Determine the [x, y] coordinate at the center of the cell enclosing the given text.  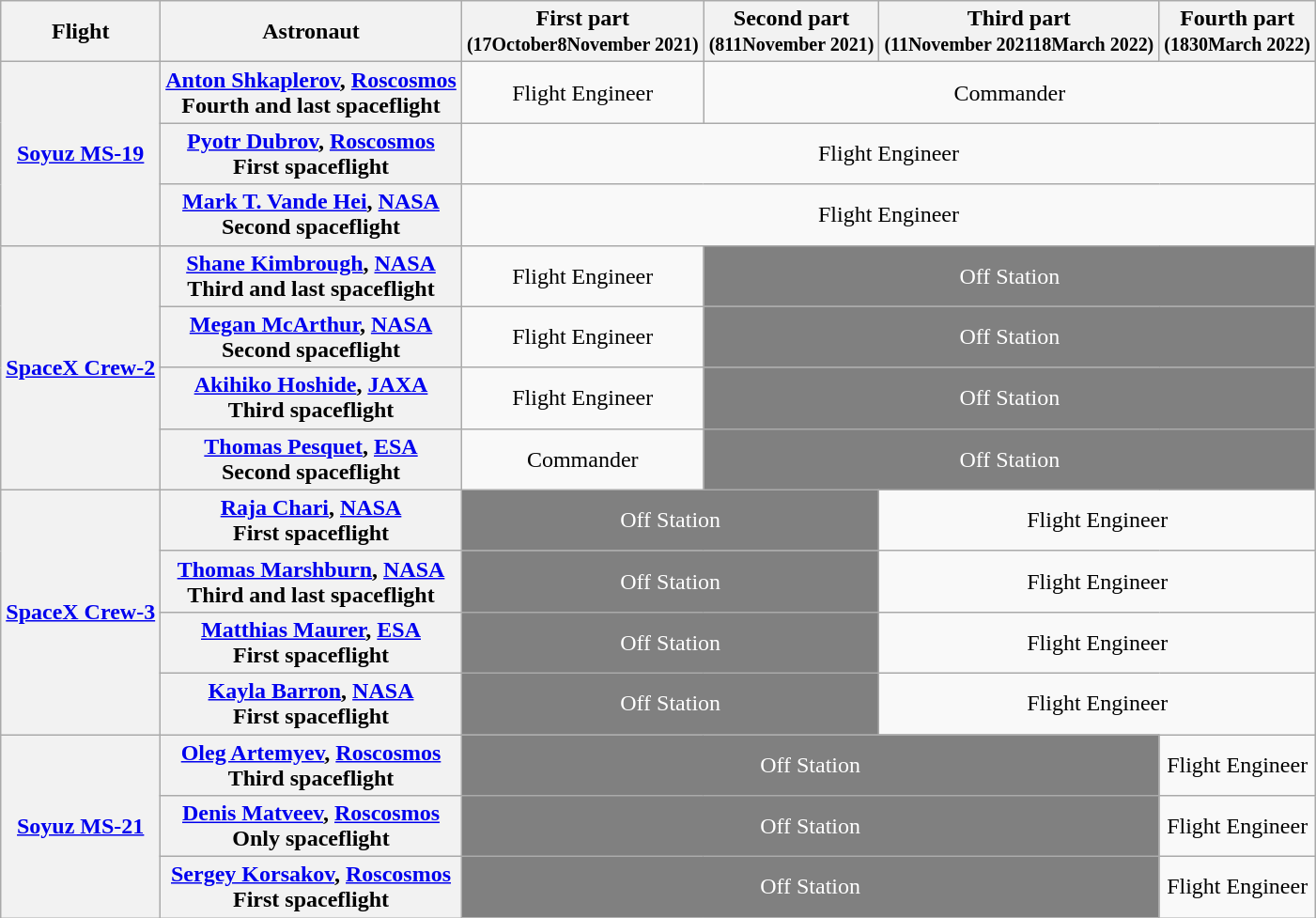
Matthias Maurer, ESA First spaceflight [312, 643]
First part(17October8November 2021) [582, 32]
Second part(811November 2021) [791, 32]
Oleg Artemyev, Roscosmos Third spaceflight [312, 765]
Akihiko Hoshide, JAXA Third spaceflight [312, 398]
Third part(11November 202118March 2022) [1019, 32]
Denis Matveev, Roscosmos Only spaceflight [312, 827]
Megan McArthur, NASA Second spaceflight [312, 336]
SpaceX Crew-2 [81, 367]
Thomas Pesquet, ESA Second spaceflight [312, 459]
Mark T. Vande Hei, NASA Second spaceflight [312, 214]
Soyuz MS-19 [81, 154]
SpaceX Crew-3 [81, 612]
Raja Chari, NASA First spaceflight [312, 521]
Flight [81, 32]
Thomas Marshburn, NASA Third and last spaceflight [312, 581]
Shane Kimbrough, NASA Third and last spaceflight [312, 276]
Kayla Barron, NASA First spaceflight [312, 703]
Pyotr Dubrov, Roscosmos First spaceflight [312, 154]
Fourth part(1830March 2022) [1238, 32]
Anton Shkaplerov, Roscosmos Fourth and last spaceflight [312, 92]
Soyuz MS-21 [81, 827]
Sergey Korsakov, Roscosmos First spaceflight [312, 887]
Astronaut [312, 32]
